Extract the [X, Y] coordinate from the center of the cell holding the provided text.  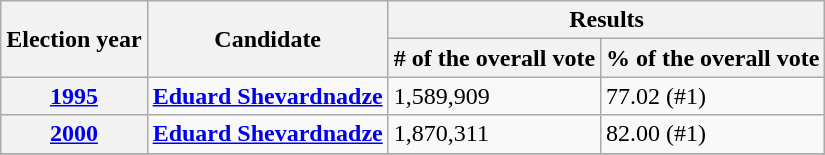
% of the overall vote [713, 58]
Results [606, 20]
Election year [74, 39]
1,589,909 [494, 96]
Candidate [268, 39]
82.00 (#1) [713, 134]
77.02 (#1) [713, 96]
# of the overall vote [494, 58]
2000 [74, 134]
1,870,311 [494, 134]
1995 [74, 96]
